Scan for the cell matching the given text and deliver its [x, y] coordinate at center. 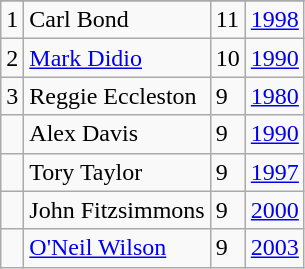
O'Neil Wilson [117, 248]
Tory Taylor [117, 172]
Carl Bond [117, 20]
2000 [274, 210]
2 [12, 58]
1997 [274, 172]
Alex Davis [117, 134]
Reggie Eccleston [117, 96]
1 [12, 20]
3 [12, 96]
1980 [274, 96]
1998 [274, 20]
11 [228, 20]
10 [228, 58]
John Fitzsimmons [117, 210]
Mark Didio [117, 58]
2003 [274, 248]
